Search for the cell housing the specified text and yield its (X, Y) center coordinate. 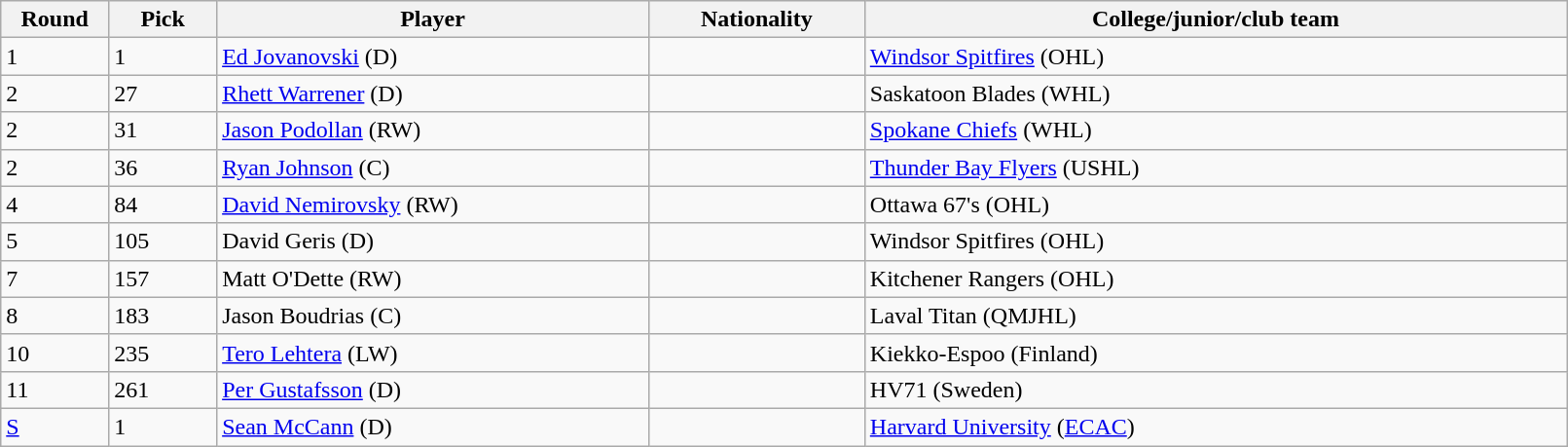
Spokane Chiefs (WHL) (1215, 130)
157 (164, 279)
Matt O'Dette (RW) (433, 279)
36 (164, 168)
Rhett Warrener (D) (433, 93)
David Geris (D) (433, 242)
David Nemirovsky (RW) (433, 205)
Pick (164, 19)
235 (164, 353)
Harvard University (ECAC) (1215, 427)
Tero Lehtera (LW) (433, 353)
5 (55, 242)
Round (55, 19)
183 (164, 316)
261 (164, 390)
Sean McCann (D) (433, 427)
8 (55, 316)
Jason Boudrias (C) (433, 316)
31 (164, 130)
Thunder Bay Flyers (USHL) (1215, 168)
HV71 (Sweden) (1215, 390)
Saskatoon Blades (WHL) (1215, 93)
Kiekko-Espoo (Finland) (1215, 353)
Per Gustafsson (D) (433, 390)
4 (55, 205)
Player (433, 19)
27 (164, 93)
Ryan Johnson (C) (433, 168)
Kitchener Rangers (OHL) (1215, 279)
Nationality (756, 19)
Ottawa 67's (OHL) (1215, 205)
11 (55, 390)
Jason Podollan (RW) (433, 130)
College/junior/club team (1215, 19)
Laval Titan (QMJHL) (1215, 316)
105 (164, 242)
S (55, 427)
Ed Jovanovski (D) (433, 56)
84 (164, 205)
7 (55, 279)
10 (55, 353)
